Provide the [X, Y] coordinate of the cell's center where the given text is located.  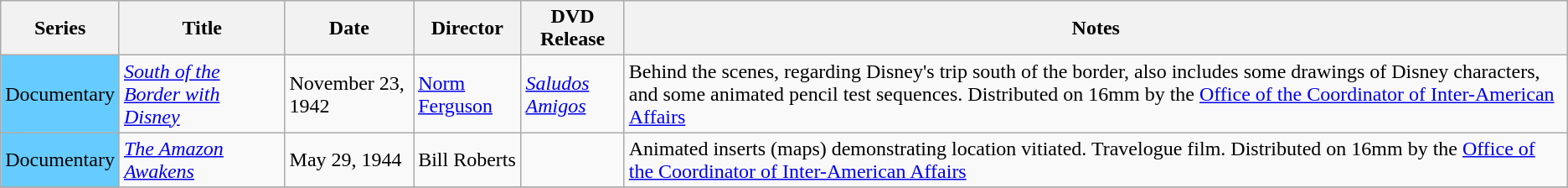
DVD Release [573, 29]
May 29, 1944 [349, 159]
Date [349, 29]
Series [60, 29]
Title [202, 29]
Saludos Amigos [573, 94]
Norm Ferguson [467, 94]
Bill Roberts [467, 159]
South of the Border with Disney [202, 94]
The Amazon Awakens [202, 159]
Director [467, 29]
Notes [1096, 29]
November 23, 1942 [349, 94]
